Extract the (X, Y) coordinate from the center of the cell holding the provided text.  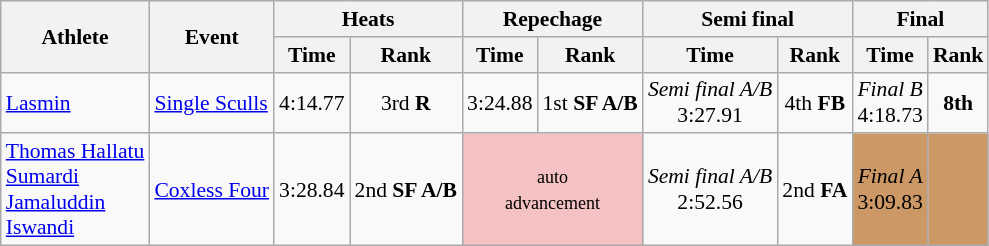
Final (920, 19)
Heats (368, 19)
autoadvancement (552, 190)
2nd FA (814, 190)
4th FB (814, 102)
2nd SF A/B (406, 190)
Coxless Four (212, 190)
Semi final A/B 2:52.56 (710, 190)
Athlete (76, 36)
3:28.84 (312, 190)
Single Sculls (212, 102)
Semi final (748, 19)
Final B 4:18.73 (890, 102)
8th (958, 102)
4:14.77 (312, 102)
Event (212, 36)
1st SF A/B (590, 102)
Repechage (552, 19)
Semi final A/B 3:27.91 (710, 102)
3:24.88 (500, 102)
3rd R (406, 102)
Lasmin (76, 102)
Final A 3:09.83 (890, 190)
Thomas Hallatu Sumardi Jamaluddin Iswandi (76, 190)
